Provide the [X, Y] coordinate of the cell's center where the given text is located.  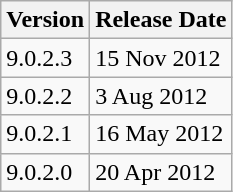
9.0.2.0 [46, 172]
20 Apr 2012 [161, 172]
15 Nov 2012 [161, 58]
9.0.2.1 [46, 134]
Release Date [161, 20]
Version [46, 20]
9.0.2.3 [46, 58]
3 Aug 2012 [161, 96]
16 May 2012 [161, 134]
9.0.2.2 [46, 96]
